Return the [X, Y] coordinate for the center point of the cell that contains the specified text.  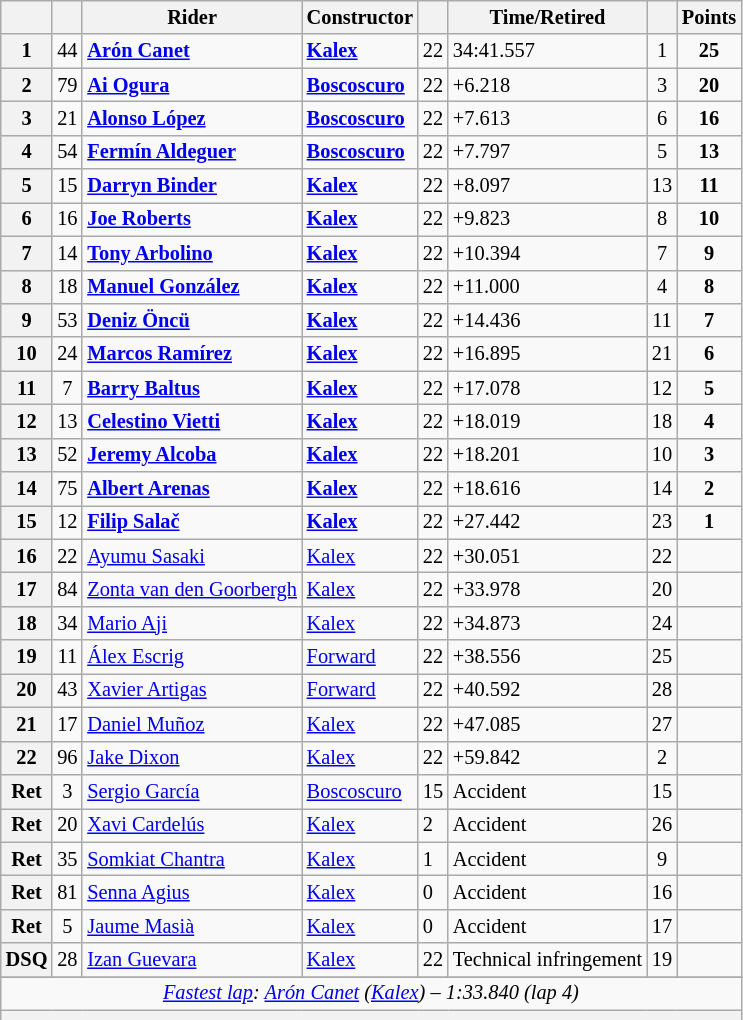
27 [662, 724]
Jeremy Alcoba [192, 455]
+18.019 [548, 421]
Somkiat Chantra [192, 859]
Fastest lap: Arón Canet (Kalex) – 1:33.840 (lap 4) [371, 993]
+8.097 [548, 186]
+27.442 [548, 522]
+10.394 [548, 253]
53 [67, 320]
54 [67, 152]
52 [67, 455]
Time/Retired [548, 17]
Filip Salač [192, 522]
+47.085 [548, 724]
Fermín Aldeguer [192, 152]
DSQ [27, 960]
Celestino Vietti [192, 421]
+17.078 [548, 388]
Jake Dixon [192, 758]
Daniel Muñoz [192, 724]
Points [709, 17]
Tony Arbolino [192, 253]
Marcos Ramírez [192, 354]
+14.436 [548, 320]
Joe Roberts [192, 219]
Zonta van den Goorbergh [192, 589]
Ai Ogura [192, 85]
+16.895 [548, 354]
+59.842 [548, 758]
75 [67, 489]
26 [662, 825]
23 [662, 522]
Deniz Öncü [192, 320]
+18.201 [548, 455]
35 [67, 859]
Darryn Binder [192, 186]
+38.556 [548, 657]
34 [67, 623]
Arón Canet [192, 51]
Constructor [360, 17]
+7.613 [548, 118]
34:41.557 [548, 51]
Álex Escrig [192, 657]
84 [67, 589]
Senna Agius [192, 892]
+7.797 [548, 152]
44 [67, 51]
Manuel González [192, 287]
96 [67, 758]
+34.873 [548, 623]
Barry Baltus [192, 388]
Technical infringement [548, 960]
Mario Aji [192, 623]
+18.616 [548, 489]
+9.823 [548, 219]
+11.000 [548, 287]
+33.978 [548, 589]
+30.051 [548, 556]
Jaume Masià [192, 926]
Izan Guevara [192, 960]
+40.592 [548, 690]
Alonso López [192, 118]
Sergio García [192, 791]
+6.218 [548, 85]
Rider [192, 17]
43 [67, 690]
Xavier Artigas [192, 690]
Xavi Cardelús [192, 825]
Albert Arenas [192, 489]
81 [67, 892]
79 [67, 85]
Ayumu Sasaki [192, 556]
